Output the [X, Y] coordinate of the center of the cell containing the given text.  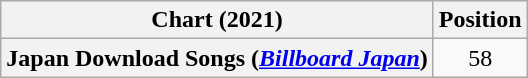
58 [480, 58]
Position [480, 20]
Japan Download Songs (Billboard Japan) [218, 58]
Chart (2021) [218, 20]
